Return [X, Y] of the center of cell containing provided text 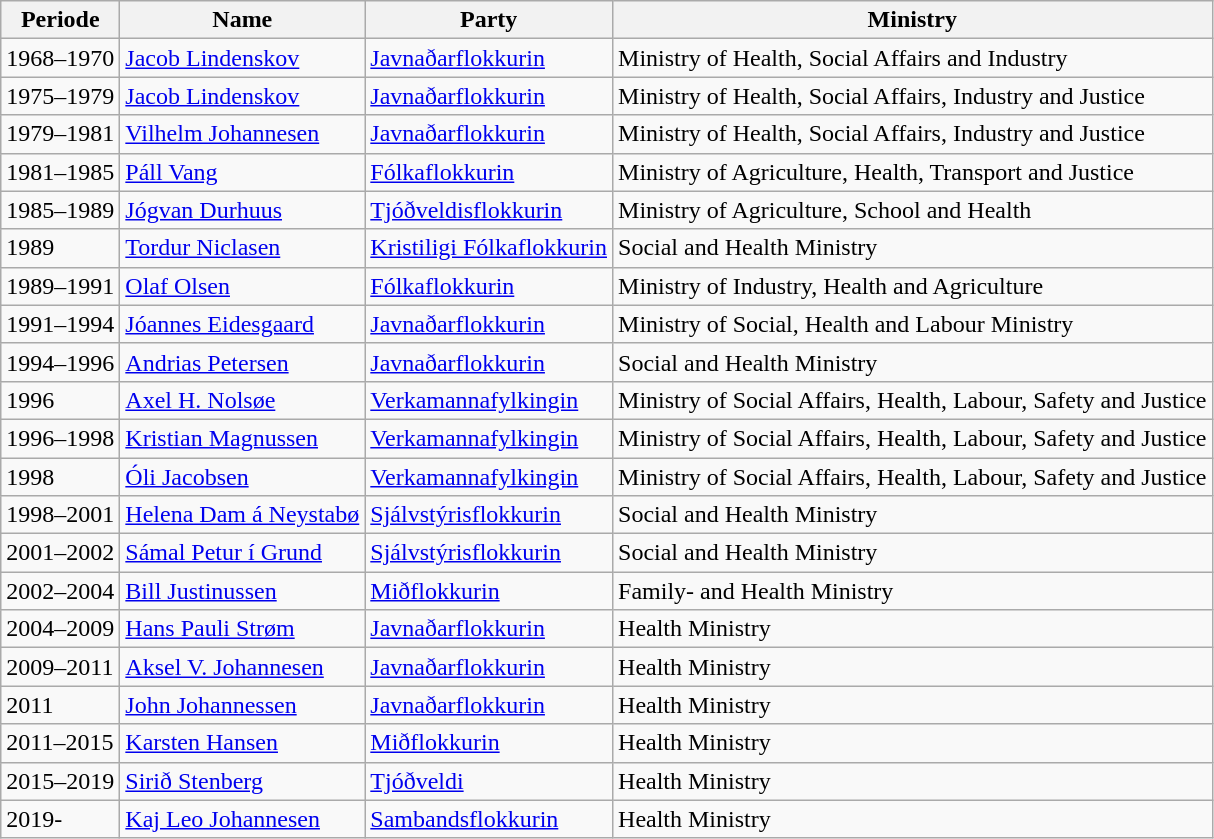
1989 [60, 248]
1998–2001 [60, 515]
Tjóðveldi [489, 781]
Óli Jacobsen [242, 477]
Jógvan Durhuus [242, 210]
2011 [60, 705]
Páll Vang [242, 172]
2001–2002 [60, 553]
Name [242, 20]
2019- [60, 819]
Jóannes Eidesgaard [242, 324]
1998 [60, 477]
Ministry of Social, Health and Labour Ministry [913, 324]
Olaf Olsen [242, 286]
Sámal Petur í Grund [242, 553]
John Johannessen [242, 705]
2002–2004 [60, 591]
Hans Pauli Strøm [242, 629]
Kaj Leo Johannesen [242, 819]
Periode [60, 20]
Ministry of Industry, Health and Agriculture [913, 286]
1994–1996 [60, 362]
Kristian Magnussen [242, 438]
Ministry of Agriculture, School and Health [913, 210]
1989–1991 [60, 286]
Aksel V. Johannesen [242, 667]
Axel H. Nolsøe [242, 400]
Party [489, 20]
Sambandsflokkurin [489, 819]
2004–2009 [60, 629]
1968–1970 [60, 58]
1981–1985 [60, 172]
Vilhelm Johannesen [242, 134]
1979–1981 [60, 134]
Andrias Petersen [242, 362]
Ministry of Agriculture, Health, Transport and Justice [913, 172]
Ministry of Health, Social Affairs and Industry [913, 58]
1991–1994 [60, 324]
2009–2011 [60, 667]
1975–1979 [60, 96]
2011–2015 [60, 743]
Ministry [913, 20]
Tordur Niclasen [242, 248]
Sirið Stenberg [242, 781]
Karsten Hansen [242, 743]
Helena Dam á Neystabø [242, 515]
Bill Justinussen [242, 591]
Kristiligi Fólkaflokkurin [489, 248]
Tjóðveldisflokkurin [489, 210]
2015–2019 [60, 781]
1996–1998 [60, 438]
1996 [60, 400]
1985–1989 [60, 210]
Family- and Health Ministry [913, 591]
